Extract the [x, y] coordinate from the center of the cell holding the provided text.  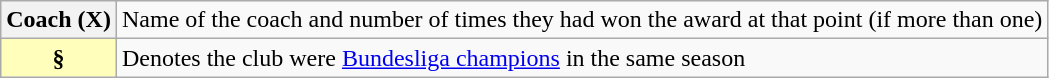
Denotes the club were Bundesliga champions in the same season [582, 58]
§ [59, 58]
Coach (X) [59, 20]
Name of the coach and number of times they had won the award at that point (if more than one) [582, 20]
